Extract the [X, Y] coordinate from the center of the cell holding the provided text.  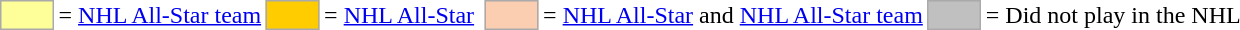
= NHL All-Star team [160, 15]
= NHL All-Star [400, 15]
= NHL All-Star and NHL All-Star team [734, 15]
